Find where the given text appears and provide that cell's center as [X, Y] coordinate. 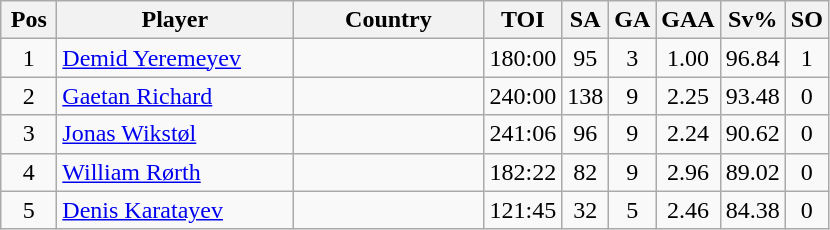
Country [388, 20]
2 [29, 96]
96 [586, 134]
90.62 [752, 134]
SO [806, 20]
William Rørth [175, 172]
GAA [688, 20]
Denis Karatayev [175, 210]
182:22 [523, 172]
96.84 [752, 58]
Pos [29, 20]
GA [632, 20]
121:45 [523, 210]
82 [586, 172]
241:06 [523, 134]
Gaetan Richard [175, 96]
2.24 [688, 134]
2.46 [688, 210]
Sv% [752, 20]
138 [586, 96]
95 [586, 58]
93.48 [752, 96]
Demid Yeremeyev [175, 58]
89.02 [752, 172]
TOI [523, 20]
240:00 [523, 96]
Jonas Wikstøl [175, 134]
180:00 [523, 58]
SA [586, 20]
1.00 [688, 58]
Player [175, 20]
84.38 [752, 210]
32 [586, 210]
2.25 [688, 96]
2.96 [688, 172]
4 [29, 172]
